Extract the (x, y) coordinate from the center of the cell holding the provided text.  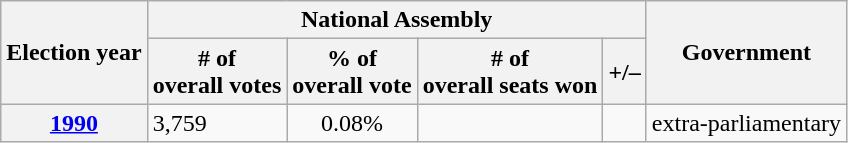
National Assembly (396, 20)
1990 (74, 123)
Government (746, 52)
+/– (624, 72)
extra-parliamentary (746, 123)
Election year (74, 52)
0.08% (352, 123)
% ofoverall vote (352, 72)
# ofoverall seats won (510, 72)
3,759 (217, 123)
# ofoverall votes (217, 72)
